Extract the (x, y) coordinate from the center of the cell holding the provided text.  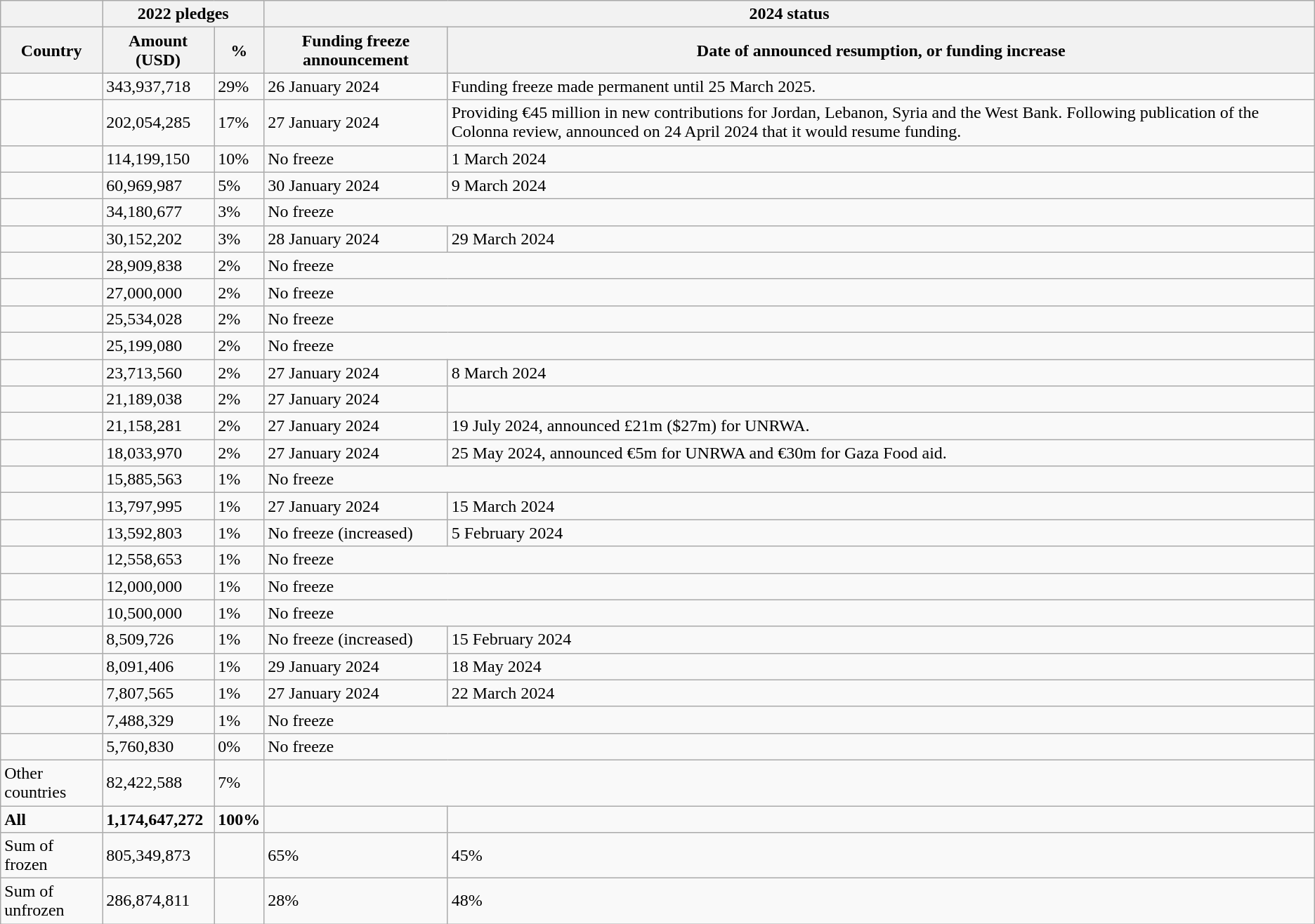
26 January 2024 (355, 86)
Amount (USD) (159, 51)
60,969,987 (159, 185)
29% (239, 86)
7,807,565 (159, 693)
114,199,150 (159, 159)
Country (52, 51)
82,422,588 (159, 782)
21,158,281 (159, 426)
19 July 2024, announced £21m ($27m) for UNRWA. (881, 426)
1,174,647,272 (159, 819)
25,534,028 (159, 319)
5 February 2024 (881, 533)
21,189,038 (159, 400)
343,937,718 (159, 86)
Other countries (52, 782)
28% (355, 902)
2024 status (790, 14)
30,152,202 (159, 239)
10,500,000 (159, 613)
12,000,000 (159, 586)
8 March 2024 (881, 373)
% (239, 51)
7% (239, 782)
12,558,653 (159, 560)
34,180,677 (159, 212)
Funding freeze made permanent until 25 March 2025. (881, 86)
805,349,873 (159, 855)
13,797,995 (159, 506)
28,909,838 (159, 265)
23,713,560 (159, 373)
8,091,406 (159, 666)
18,033,970 (159, 453)
48% (881, 902)
15,885,563 (159, 480)
2022 pledges (183, 14)
Date of announced resumption, or funding increase (881, 51)
1 March 2024 (881, 159)
5% (239, 185)
18 May 2024 (881, 666)
9 March 2024 (881, 185)
10% (239, 159)
202,054,285 (159, 122)
0% (239, 746)
65% (355, 855)
100% (239, 819)
5,760,830 (159, 746)
Sum of frozen (52, 855)
45% (881, 855)
22 March 2024 (881, 693)
17% (239, 122)
7,488,329 (159, 720)
15 March 2024 (881, 506)
13,592,803 (159, 533)
286,874,811 (159, 902)
15 February 2024 (881, 640)
8,509,726 (159, 640)
Funding freeze announcement (355, 51)
30 January 2024 (355, 185)
28 January 2024 (355, 239)
25 May 2024, announced €5m for UNRWA and €30m for Gaza Food aid. (881, 453)
Sum of unfrozen (52, 902)
25,199,080 (159, 345)
29 March 2024 (881, 239)
29 January 2024 (355, 666)
27,000,000 (159, 292)
All (52, 819)
